Detect which cell encompasses the target text, then output its [X, Y] center coordinate. 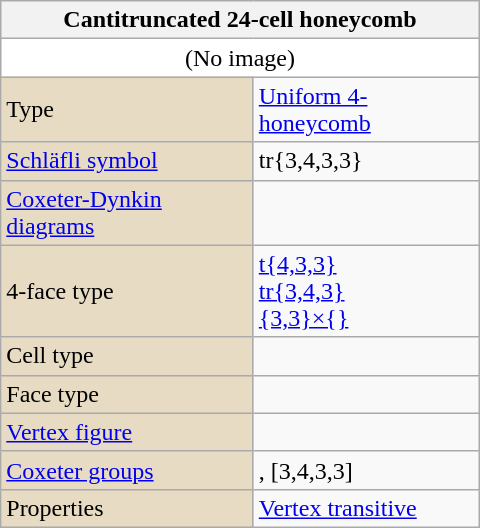
tr{3,4,3,3} [366, 161]
t{4,3,3}tr{3,4,3}{3,3}×{} [366, 291]
Type [128, 110]
Properties [128, 508]
4-face type [128, 291]
Schläfli symbol [128, 161]
Vertex figure [128, 432]
Coxeter groups [128, 470]
Coxeter-Dynkin diagrams [128, 212]
, [3,4,3,3] [366, 470]
Cell type [128, 356]
Cantitruncated 24-cell honeycomb [240, 20]
Vertex transitive [366, 508]
Uniform 4-honeycomb [366, 110]
(No image) [240, 58]
Face type [128, 394]
